Determine the (X, Y) coordinate at the center of the cell enclosing the given text.  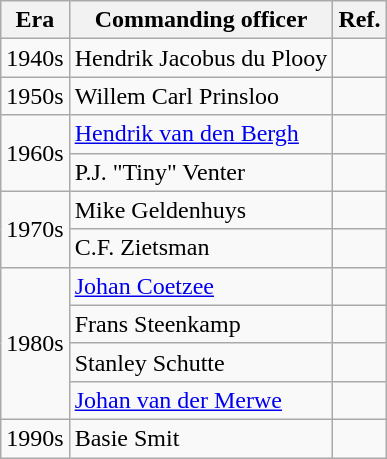
Johan van der Merwe (201, 400)
Basie Smit (201, 438)
Hendrik Jacobus du Plooy (201, 58)
Commanding officer (201, 20)
1980s (35, 343)
1970s (35, 229)
P.J. "Tiny" Venter (201, 172)
Ref. (360, 20)
Stanley Schutte (201, 362)
Era (35, 20)
Frans Steenkamp (201, 324)
C.F. Zietsman (201, 248)
1960s (35, 153)
Willem Carl Prinsloo (201, 96)
Hendrik van den Bergh (201, 134)
Mike Geldenhuys (201, 210)
1940s (35, 58)
1990s (35, 438)
1950s (35, 96)
Johan Coetzee (201, 286)
